Capture the cell that displays the provided text and extract its (x, y) central coordinate. 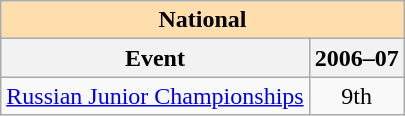
2006–07 (356, 58)
National (202, 20)
Event (155, 58)
Russian Junior Championships (155, 96)
9th (356, 96)
